Identify which cell holds the provided text, then report its (X, Y) central coordinate. 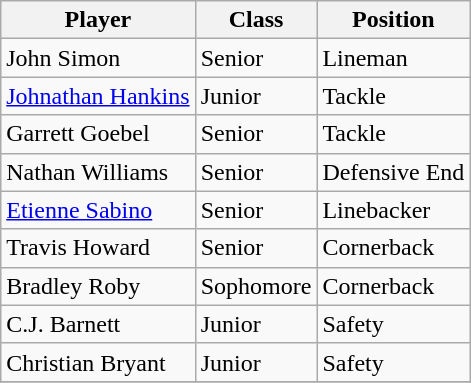
Sophomore (256, 286)
Player (98, 20)
C.J. Barnett (98, 324)
Defensive End (394, 172)
Johnathan Hankins (98, 96)
Linebacker (394, 210)
Nathan Williams (98, 172)
Class (256, 20)
Garrett Goebel (98, 134)
Travis Howard (98, 248)
Lineman (394, 58)
Christian Bryant (98, 362)
Bradley Roby (98, 286)
Position (394, 20)
John Simon (98, 58)
Etienne Sabino (98, 210)
